Extract the [x, y] coordinate from the center of the cell holding the provided text.  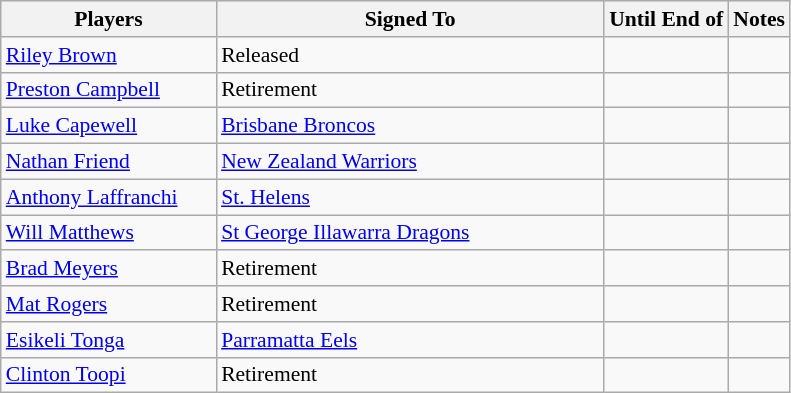
St. Helens [410, 197]
Nathan Friend [108, 162]
Anthony Laffranchi [108, 197]
New Zealand Warriors [410, 162]
Esikeli Tonga [108, 340]
Until End of [666, 19]
Players [108, 19]
Clinton Toopi [108, 375]
Released [410, 55]
Parramatta Eels [410, 340]
Notes [759, 19]
St George Illawarra Dragons [410, 233]
Riley Brown [108, 55]
Luke Capewell [108, 126]
Preston Campbell [108, 90]
Will Matthews [108, 233]
Mat Rogers [108, 304]
Signed To [410, 19]
Brad Meyers [108, 269]
Brisbane Broncos [410, 126]
